Extract the [x, y] coordinate from the center of the cell holding the provided text.  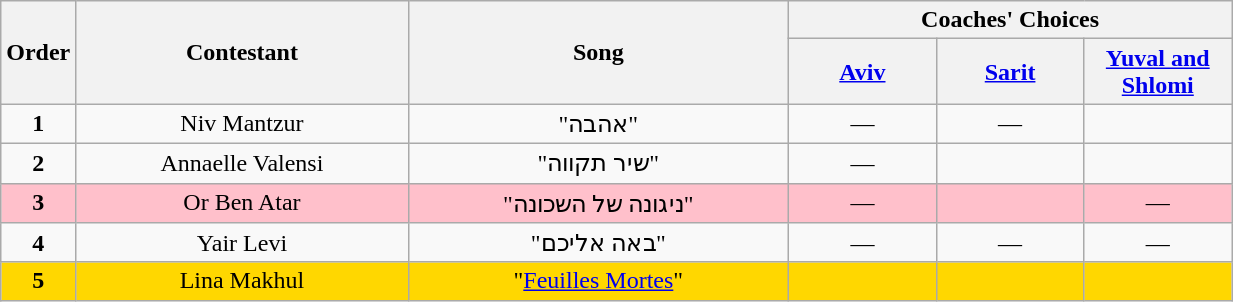
"Feuilles Mortes" [598, 281]
"שיר תקווה" [598, 163]
Or Ben Atar [242, 203]
Sarit [1010, 72]
Order [38, 52]
"אהבה" [598, 124]
Aviv [863, 72]
"ניגונה של השכונה" [598, 203]
4 [38, 243]
Annaelle Valensi [242, 163]
2 [38, 163]
Niv Mantzur [242, 124]
Yair Levi [242, 243]
5 [38, 281]
1 [38, 124]
Song [598, 52]
"באה אליכם" [598, 243]
Coaches' Choices [1010, 20]
Yuval and Shlomi [1158, 72]
3 [38, 203]
Contestant [242, 52]
Lina Makhul [242, 281]
